Provide the [X, Y] coordinate of the cell's center where the given text is located.  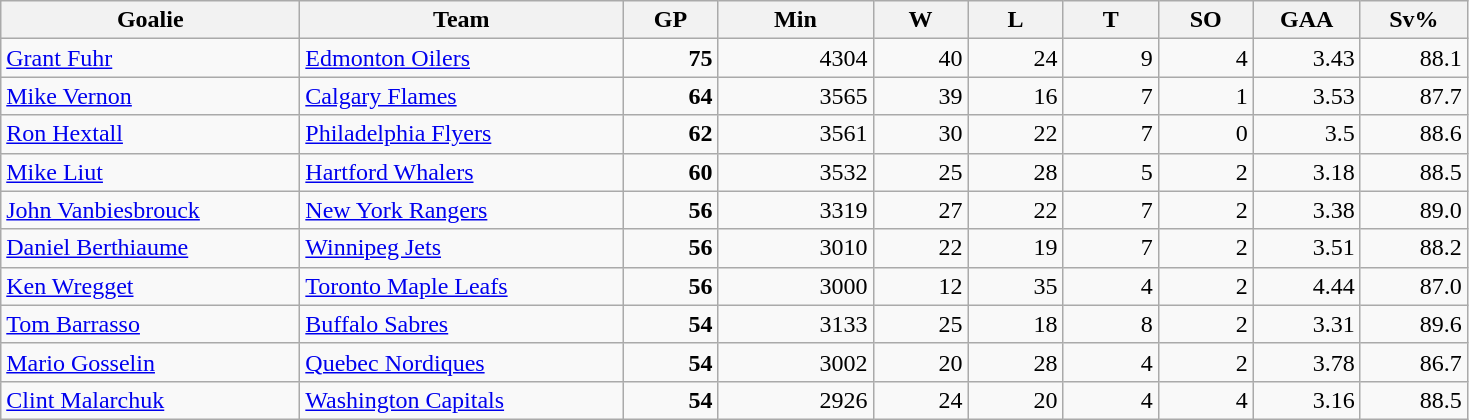
Goalie [150, 20]
35 [1016, 286]
Grant Fuhr [150, 58]
Clint Malarchuk [150, 400]
Ken Wregget [150, 286]
Calgary Flames [462, 96]
3000 [796, 286]
3.43 [1306, 58]
40 [920, 58]
Ron Hextall [150, 134]
19 [1016, 248]
75 [670, 58]
60 [670, 172]
62 [670, 134]
3133 [796, 324]
Team [462, 20]
86.7 [1414, 362]
88.2 [1414, 248]
3.38 [1306, 210]
3565 [796, 96]
1 [1206, 96]
3.18 [1306, 172]
Mario Gosselin [150, 362]
Edmonton Oilers [462, 58]
12 [920, 286]
87.7 [1414, 96]
3319 [796, 210]
Toronto Maple Leafs [462, 286]
Mike Liut [150, 172]
89.0 [1414, 210]
88.1 [1414, 58]
89.6 [1414, 324]
Daniel Berthiaume [150, 248]
87.0 [1414, 286]
Quebec Nordiques [462, 362]
Sv% [1414, 20]
2926 [796, 400]
3.31 [1306, 324]
4304 [796, 58]
3.53 [1306, 96]
Tom Barrasso [150, 324]
L [1016, 20]
Mike Vernon [150, 96]
Min [796, 20]
Buffalo Sabres [462, 324]
8 [1110, 324]
3002 [796, 362]
18 [1016, 324]
3.5 [1306, 134]
John Vanbiesbrouck [150, 210]
88.6 [1414, 134]
30 [920, 134]
3.51 [1306, 248]
Hartford Whalers [462, 172]
3561 [796, 134]
GP [670, 20]
3010 [796, 248]
New York Rangers [462, 210]
Washington Capitals [462, 400]
Winnipeg Jets [462, 248]
27 [920, 210]
T [1110, 20]
5 [1110, 172]
3.78 [1306, 362]
3532 [796, 172]
4.44 [1306, 286]
16 [1016, 96]
0 [1206, 134]
9 [1110, 58]
64 [670, 96]
3.16 [1306, 400]
Philadelphia Flyers [462, 134]
39 [920, 96]
GAA [1306, 20]
SO [1206, 20]
W [920, 20]
